Return the [x, y] coordinate for the center point of the cell that contains the specified text.  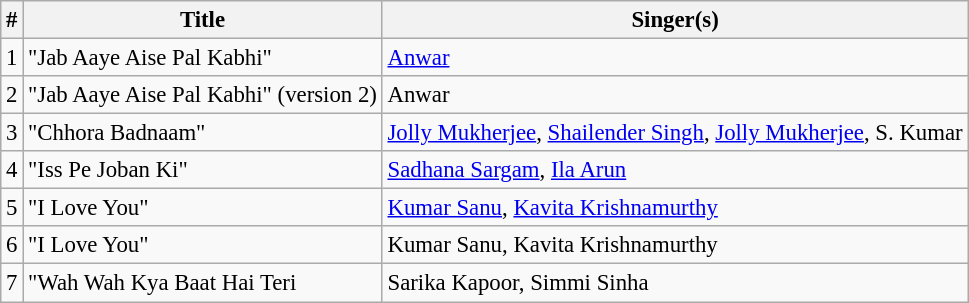
Jolly Mukherjee, Shailender Singh, Jolly Mukherjee, S. Kumar [675, 133]
3 [12, 133]
7 [12, 283]
"Jab Aaye Aise Pal Kabhi" (version 2) [202, 95]
Singer(s) [675, 20]
Title [202, 20]
"Jab Aaye Aise Pal Kabhi" [202, 58]
2 [12, 95]
"Iss Pe Joban Ki" [202, 170]
1 [12, 58]
# [12, 20]
Sadhana Sargam, Ila Arun [675, 170]
5 [12, 208]
Sarika Kapoor, Simmi Sinha [675, 283]
"Chhora Badnaam" [202, 133]
4 [12, 170]
6 [12, 245]
"Wah Wah Kya Baat Hai Teri [202, 283]
